Output the [x, y] coordinate of the center of the cell containing the given text.  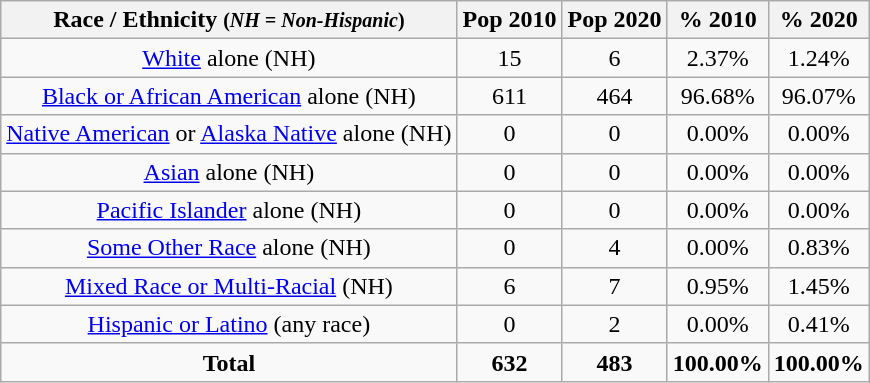
Black or African American alone (NH) [229, 96]
Total [229, 362]
Mixed Race or Multi-Racial (NH) [229, 286]
% 2020 [818, 20]
611 [510, 96]
483 [614, 362]
96.68% [718, 96]
632 [510, 362]
% 2010 [718, 20]
Native American or Alaska Native alone (NH) [229, 134]
96.07% [818, 96]
1.24% [818, 58]
Asian alone (NH) [229, 172]
White alone (NH) [229, 58]
Some Other Race alone (NH) [229, 248]
2.37% [718, 58]
4 [614, 248]
2 [614, 324]
Pop 2020 [614, 20]
0.95% [718, 286]
Pop 2010 [510, 20]
Hispanic or Latino (any race) [229, 324]
Race / Ethnicity (NH = Non-Hispanic) [229, 20]
Pacific Islander alone (NH) [229, 210]
0.41% [818, 324]
0.83% [818, 248]
464 [614, 96]
1.45% [818, 286]
15 [510, 58]
7 [614, 286]
